Extract the (X, Y) coordinate from the center of the cell holding the provided text.  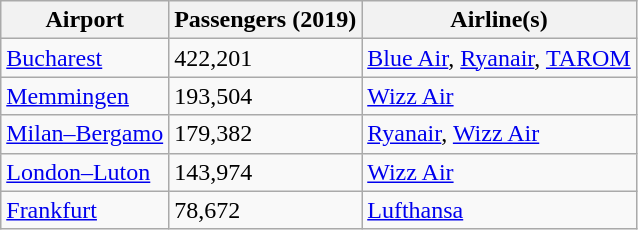
Memmingen (85, 96)
Lufthansa (499, 210)
Airline(s) (499, 20)
London–Luton (85, 172)
Bucharest (85, 58)
Ryanair, Wizz Air (499, 134)
Milan–Bergamo (85, 134)
Frankfurt (85, 210)
Blue Air, Ryanair, TAROM (499, 58)
422,201 (266, 58)
143,974 (266, 172)
193,504 (266, 96)
Passengers (2019) (266, 20)
179,382 (266, 134)
Airport (85, 20)
78,672 (266, 210)
